Pinpoint the cell where the given text exists, returning its (x, y) midpoint coordinate. 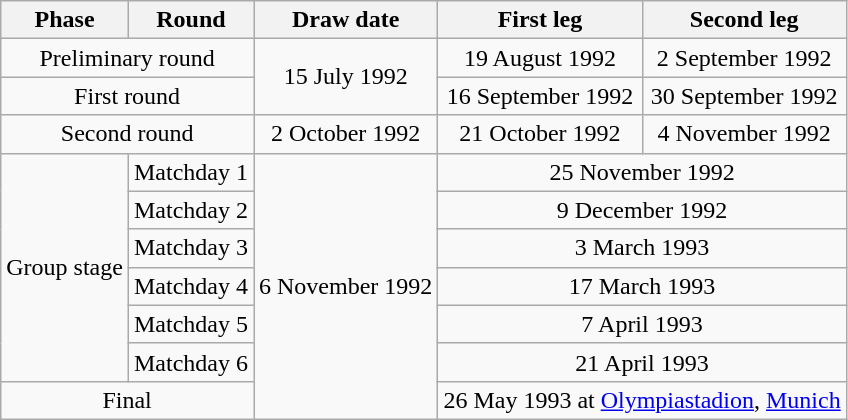
4 November 1992 (744, 134)
Matchday 1 (190, 172)
2 October 1992 (346, 134)
Matchday 6 (190, 362)
Draw date (346, 20)
Matchday 3 (190, 248)
Preliminary round (128, 58)
Phase (65, 20)
First round (128, 96)
Matchday 2 (190, 210)
First leg (540, 20)
6 November 1992 (346, 286)
17 March 1993 (642, 286)
Final (128, 400)
15 July 1992 (346, 77)
7 April 1993 (642, 324)
19 August 1992 (540, 58)
Second leg (744, 20)
2 September 1992 (744, 58)
30 September 1992 (744, 96)
9 December 1992 (642, 210)
Round (190, 20)
Group stage (65, 267)
Matchday 5 (190, 324)
Second round (128, 134)
21 April 1993 (642, 362)
16 September 1992 (540, 96)
3 March 1993 (642, 248)
26 May 1993 at Olympiastadion, Munich (642, 400)
Matchday 4 (190, 286)
25 November 1992 (642, 172)
21 October 1992 (540, 134)
